Search for the cell housing the specified text and yield its [X, Y] center coordinate. 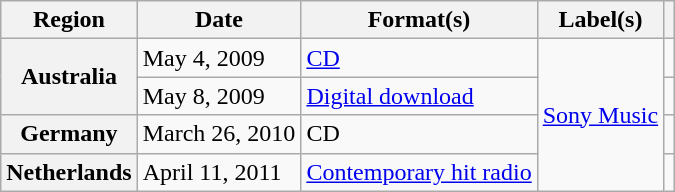
April 11, 2011 [219, 172]
May 8, 2009 [219, 96]
Format(s) [419, 20]
Label(s) [600, 20]
Digital download [419, 96]
Netherlands [69, 172]
Germany [69, 134]
March 26, 2010 [219, 134]
Date [219, 20]
May 4, 2009 [219, 58]
Sony Music [600, 115]
Region [69, 20]
Contemporary hit radio [419, 172]
Australia [69, 77]
